Return the [x, y] coordinate for the center point of the cell that contains the specified text.  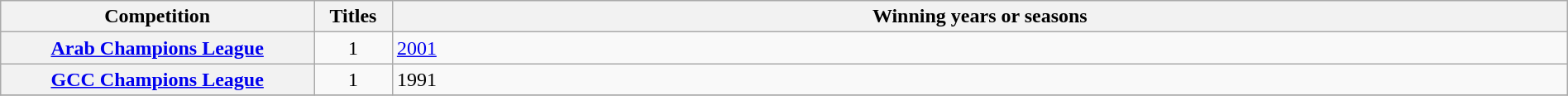
Winning years or seasons [979, 17]
2001 [979, 48]
1991 [979, 79]
Competition [157, 17]
Titles [354, 17]
Arab Champions League [157, 48]
GCC Champions League [157, 79]
